Extract the (X, Y) coordinate from the center of the cell holding the provided text.  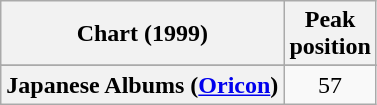
Chart (1999) (142, 34)
57 (330, 85)
Peakposition (330, 34)
Japanese Albums (Oricon) (142, 85)
